Search for the cell housing the specified text and yield its [x, y] center coordinate. 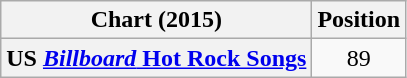
Position [359, 20]
US Billboard Hot Rock Songs [156, 58]
Chart (2015) [156, 20]
89 [359, 58]
